From the cell containing the given text, extract its center point as [X, Y] coordinate. 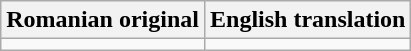
English translation [308, 20]
Romanian original [103, 20]
